Extract the (x, y) coordinate from the center of the cell holding the provided text.  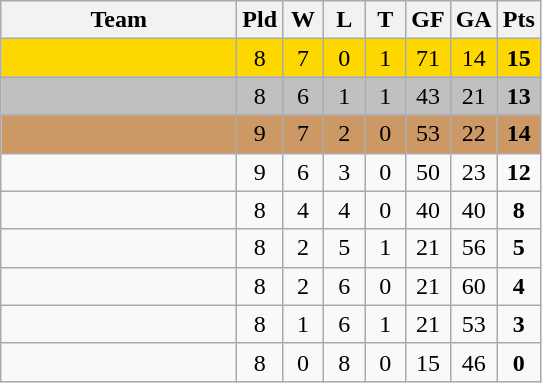
22 (474, 134)
GF (428, 20)
W (304, 20)
L (344, 20)
Team (119, 20)
T (386, 20)
13 (518, 96)
46 (474, 362)
Pld (260, 20)
60 (474, 286)
Pts (518, 20)
12 (518, 172)
56 (474, 248)
50 (428, 172)
43 (428, 96)
23 (474, 172)
71 (428, 58)
GA (474, 20)
